Detect which cell encompasses the target text, then output its (X, Y) center coordinate. 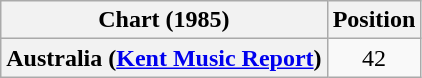
Position (374, 20)
42 (374, 58)
Chart (1985) (164, 20)
Australia (Kent Music Report) (164, 58)
